Output the [X, Y] coordinate of the center of the cell containing the given text.  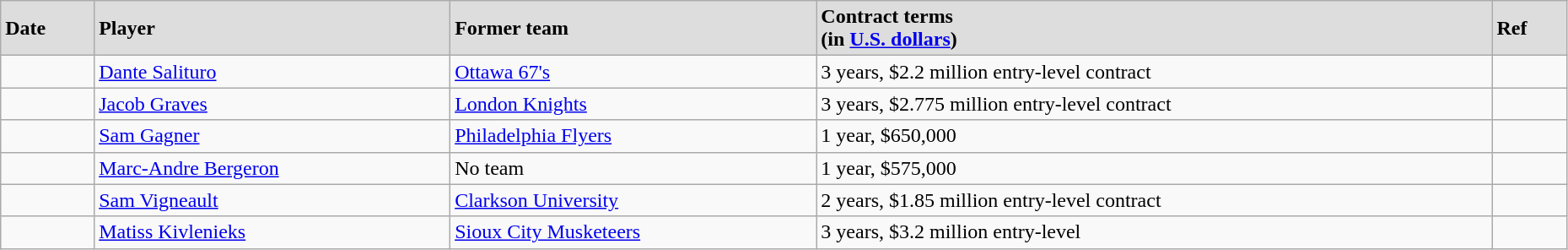
Matiss Kivlenieks [272, 232]
Jacob Graves [272, 104]
1 year, $575,000 [1154, 168]
3 years, $3.2 million entry-level [1154, 232]
Date [47, 29]
No team [633, 168]
Sioux City Musketeers [633, 232]
Ref [1529, 29]
Dante Salituro [272, 72]
2 years, $1.85 million entry-level contract [1154, 200]
Philadelphia Flyers [633, 136]
London Knights [633, 104]
Contract terms(in U.S. dollars) [1154, 29]
Player [272, 29]
Ottawa 67's [633, 72]
Marc-Andre Bergeron [272, 168]
Clarkson University [633, 200]
3 years, $2.775 million entry-level contract [1154, 104]
Former team [633, 29]
1 year, $650,000 [1154, 136]
Sam Vigneault [272, 200]
3 years, $2.2 million entry-level contract [1154, 72]
Sam Gagner [272, 136]
